Output the [X, Y] coordinate of the center of the cell containing the given text.  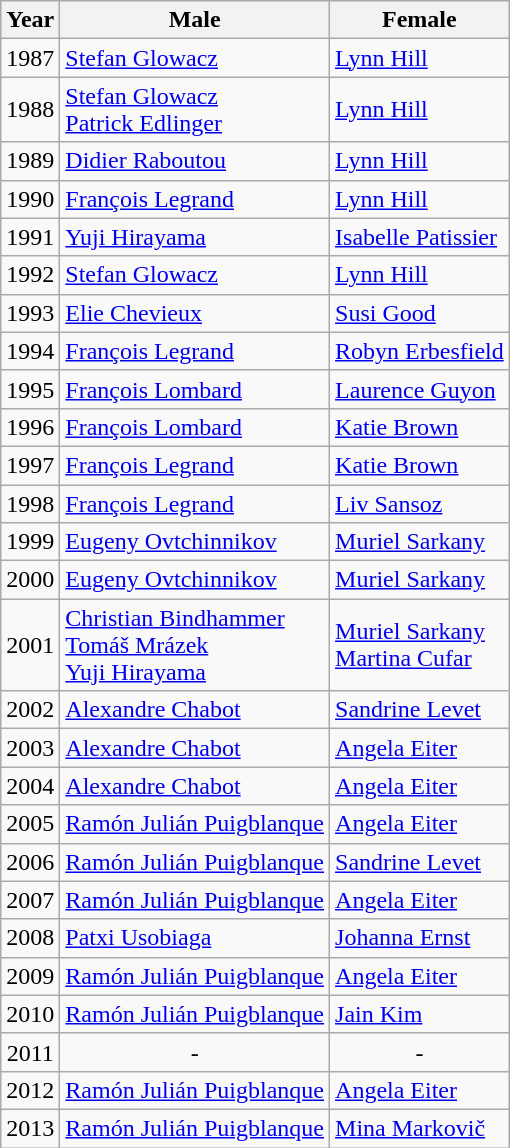
Jain Kim [420, 1014]
1991 [30, 237]
1996 [30, 427]
Patxi Usobiaga [195, 938]
Robyn Erbesfield [420, 351]
1992 [30, 275]
2003 [30, 748]
Year [30, 20]
1995 [30, 389]
2009 [30, 976]
1993 [30, 313]
Johanna Ernst [420, 938]
2000 [30, 580]
2011 [30, 1052]
Laurence Guyon [420, 389]
1989 [30, 161]
Didier Raboutou [195, 161]
Elie Chevieux [195, 313]
2010 [30, 1014]
Susi Good [420, 313]
2012 [30, 1090]
Liv Sansoz [420, 503]
2013 [30, 1128]
Christian Bindhammer Tomáš Mrázek Yuji Hirayama [195, 645]
2002 [30, 710]
1999 [30, 542]
Mina Markovič [420, 1128]
Isabelle Patissier [420, 237]
1994 [30, 351]
1990 [30, 199]
1998 [30, 503]
Muriel Sarkany Martina Cufar [420, 645]
2005 [30, 824]
2007 [30, 900]
Female [420, 20]
2006 [30, 862]
1987 [30, 58]
1988 [30, 110]
2001 [30, 645]
2004 [30, 786]
1997 [30, 465]
Stefan Glowacz Patrick Edlinger [195, 110]
2008 [30, 938]
Yuji Hirayama [195, 237]
Male [195, 20]
